Detect which cell encompasses the target text, then output its (X, Y) center coordinate. 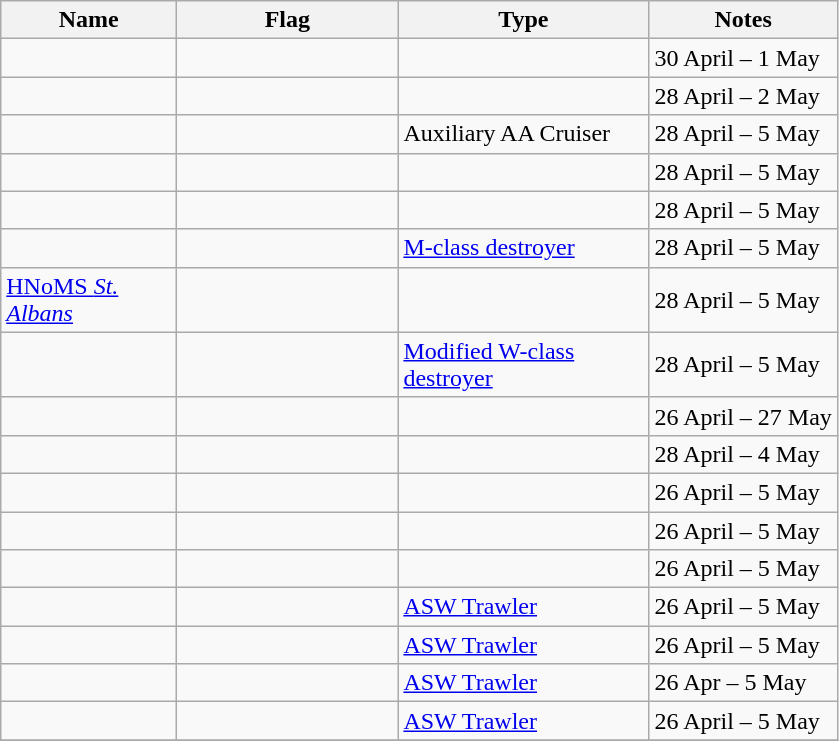
Auxiliary AA Cruiser (524, 134)
M-class destroyer (524, 248)
Type (524, 20)
HNoMS St. Albans (89, 300)
26 Apr – 5 May (743, 683)
28 April – 4 May (743, 454)
28 April – 2 May (743, 96)
30 April – 1 May (743, 58)
Notes (743, 20)
26 April – 27 May (743, 416)
Name (89, 20)
Flag (288, 20)
Modified W-class destroyer (524, 364)
